Extract the (x, y) coordinate from the center of the cell holding the provided text.  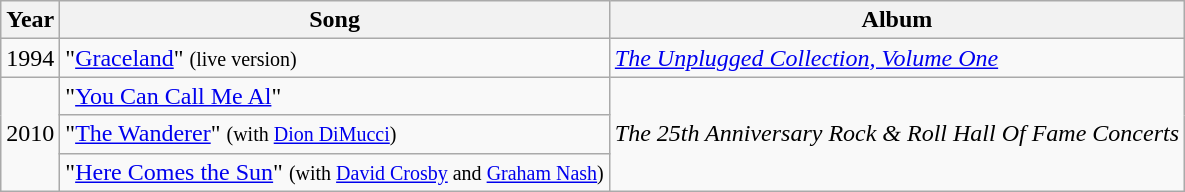
The Unplugged Collection, Volume One (896, 58)
"Here Comes the Sun" (with David Crosby and Graham Nash) (335, 172)
"You Can Call Me Al" (335, 96)
"Graceland" (live version) (335, 58)
"The Wanderer" (with Dion DiMucci) (335, 134)
Song (335, 20)
2010 (30, 134)
The 25th Anniversary Rock & Roll Hall Of Fame Concerts (896, 134)
Album (896, 20)
1994 (30, 58)
Year (30, 20)
